Scan for the cell matching the given text and deliver its (x, y) coordinate at center. 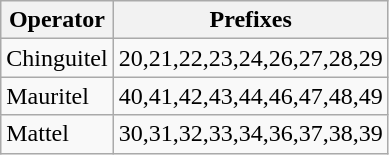
40,41,42,43,44,46,47,48,49 (250, 96)
20,21,22,23,24,26,27,28,29 (250, 58)
Chinguitel (57, 58)
Mattel (57, 134)
Mauritel (57, 96)
Operator (57, 20)
30,31,32,33,34,36,37,38,39 (250, 134)
Prefixes (250, 20)
